From the cell containing the given text, extract its center point as (x, y) coordinate. 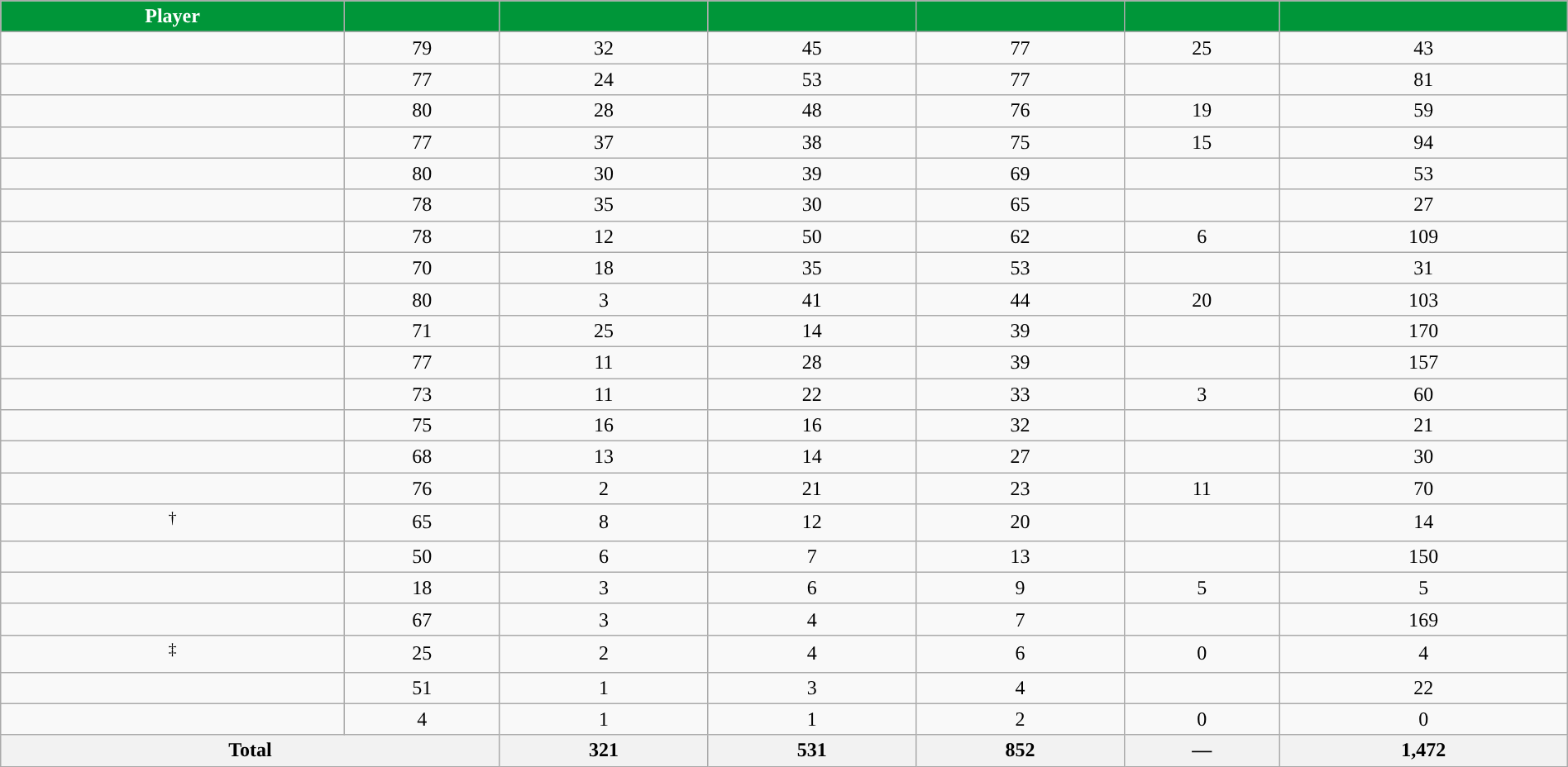
— (1202, 750)
71 (422, 331)
60 (1423, 394)
103 (1423, 299)
48 (812, 111)
24 (604, 79)
9 (1021, 588)
109 (1423, 236)
321 (604, 750)
94 (1423, 142)
81 (1423, 79)
73 (422, 394)
23 (1021, 488)
67 (422, 619)
Player (173, 17)
Total (250, 750)
170 (1423, 331)
59 (1423, 111)
51 (422, 688)
169 (1423, 619)
38 (812, 142)
68 (422, 457)
33 (1021, 394)
43 (1423, 48)
62 (1021, 236)
150 (1423, 556)
44 (1021, 299)
15 (1202, 142)
79 (422, 48)
‡ (173, 653)
37 (604, 142)
8 (604, 522)
157 (1423, 362)
852 (1021, 750)
41 (812, 299)
45 (812, 48)
† (173, 522)
69 (1021, 174)
1,472 (1423, 750)
19 (1202, 111)
531 (812, 750)
31 (1423, 268)
